Output the (x, y) coordinate of the center of the cell containing the given text.  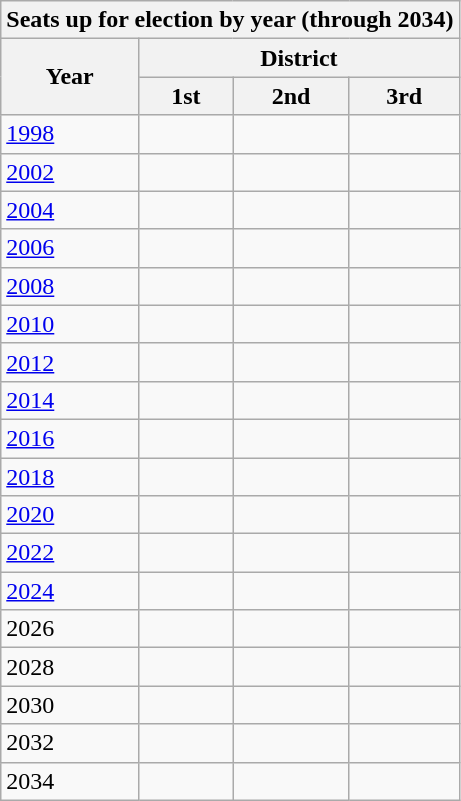
2002 (70, 172)
2018 (70, 477)
1998 (70, 134)
2020 (70, 515)
1st (186, 96)
2032 (70, 743)
2012 (70, 362)
2006 (70, 248)
2034 (70, 781)
2nd (291, 96)
2022 (70, 553)
2008 (70, 286)
2026 (70, 629)
Seats up for election by year (through 2034) (230, 20)
Year (70, 77)
2028 (70, 667)
District (299, 58)
2010 (70, 324)
2030 (70, 705)
3rd (404, 96)
2014 (70, 400)
2024 (70, 591)
2004 (70, 210)
2016 (70, 438)
